From the cell containing the given text, extract its center point as [X, Y] coordinate. 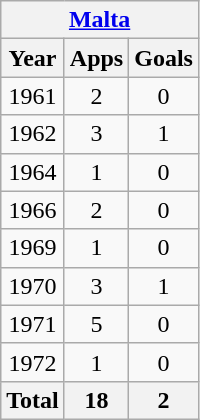
1964 [33, 172]
Total [33, 400]
1961 [33, 96]
1972 [33, 362]
Year [33, 58]
1971 [33, 324]
18 [96, 400]
1966 [33, 210]
1970 [33, 286]
1962 [33, 134]
1969 [33, 248]
Malta [100, 20]
Apps [96, 58]
Goals [164, 58]
5 [96, 324]
